Determine the (X, Y) coordinate at the center of the cell enclosing the given text.  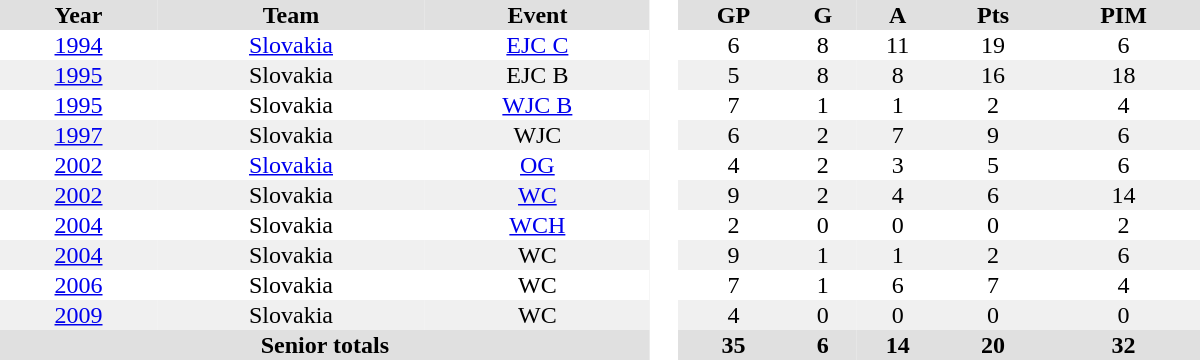
Event (538, 15)
1997 (78, 135)
Year (78, 15)
OG (538, 165)
WJC (538, 135)
Pts (993, 15)
2009 (78, 315)
1994 (78, 45)
19 (993, 45)
A (898, 15)
G (822, 15)
16 (993, 75)
GP (733, 15)
20 (993, 345)
3 (898, 165)
18 (1124, 75)
2006 (78, 285)
32 (1124, 345)
35 (733, 345)
Team (291, 15)
11 (898, 45)
WJC B (538, 105)
Senior totals (325, 345)
EJC B (538, 75)
PIM (1124, 15)
EJC C (538, 45)
WCH (538, 225)
